Provide the [x, y] coordinate of the cell's center where the given text is located.  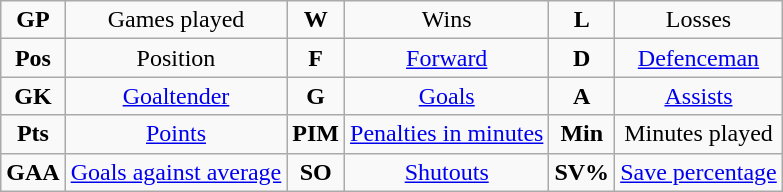
GAA [33, 172]
Points [176, 134]
Assists [699, 96]
Penalties in minutes [447, 134]
GP [33, 20]
SO [316, 172]
F [316, 58]
GK [33, 96]
Forward [447, 58]
D [582, 58]
Pts [33, 134]
Wins [447, 20]
Games played [176, 20]
Losses [699, 20]
L [582, 20]
Position [176, 58]
Min [582, 134]
Defenceman [699, 58]
PIM [316, 134]
A [582, 96]
Shutouts [447, 172]
SV% [582, 172]
W [316, 20]
Goaltender [176, 96]
Pos [33, 58]
G [316, 96]
Minutes played [699, 134]
Goals against average [176, 172]
Save percentage [699, 172]
Goals [447, 96]
